Scan for the cell matching the given text and deliver its [X, Y] coordinate at center. 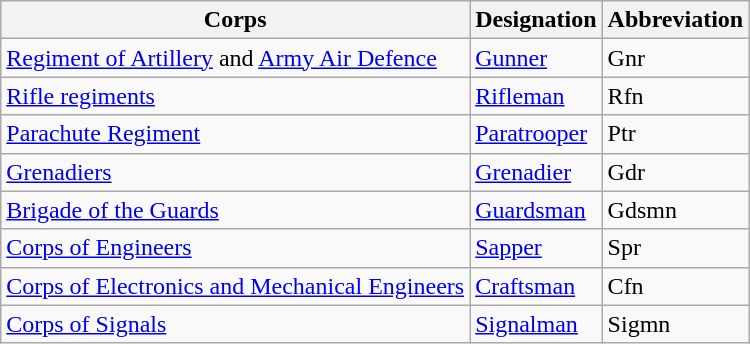
Craftsman [536, 286]
Sapper [536, 248]
Gnr [676, 58]
Designation [536, 20]
Corps of Engineers [236, 248]
Spr [676, 248]
Guardsman [536, 210]
Gdsmn [676, 210]
Regiment of Artillery and Army Air Defence [236, 58]
Rifle regiments [236, 96]
Abbreviation [676, 20]
Paratrooper [536, 134]
Grenadier [536, 172]
Cfn [676, 286]
Grenadiers [236, 172]
Signalman [536, 324]
Rfn [676, 96]
Gdr [676, 172]
Corps of Signals [236, 324]
Corps of Electronics and Mechanical Engineers [236, 286]
Sigmn [676, 324]
Parachute Regiment [236, 134]
Ptr [676, 134]
Corps [236, 20]
Gunner [536, 58]
Brigade of the Guards [236, 210]
Rifleman [536, 96]
